Capture the cell that displays the provided text and extract its [X, Y] central coordinate. 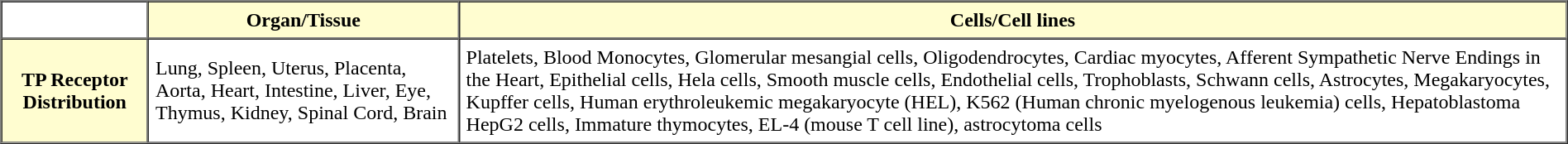
Cells/Cell lines [1013, 20]
Organ/Tissue [304, 20]
TP Receptor Distribution [75, 90]
Lung, Spleen, Uterus, Placenta, Aorta, Heart, Intestine, Liver, Eye, Thymus, Kidney, Spinal Cord, Brain [304, 90]
